Output the [x, y] coordinate of the center of the cell containing the given text.  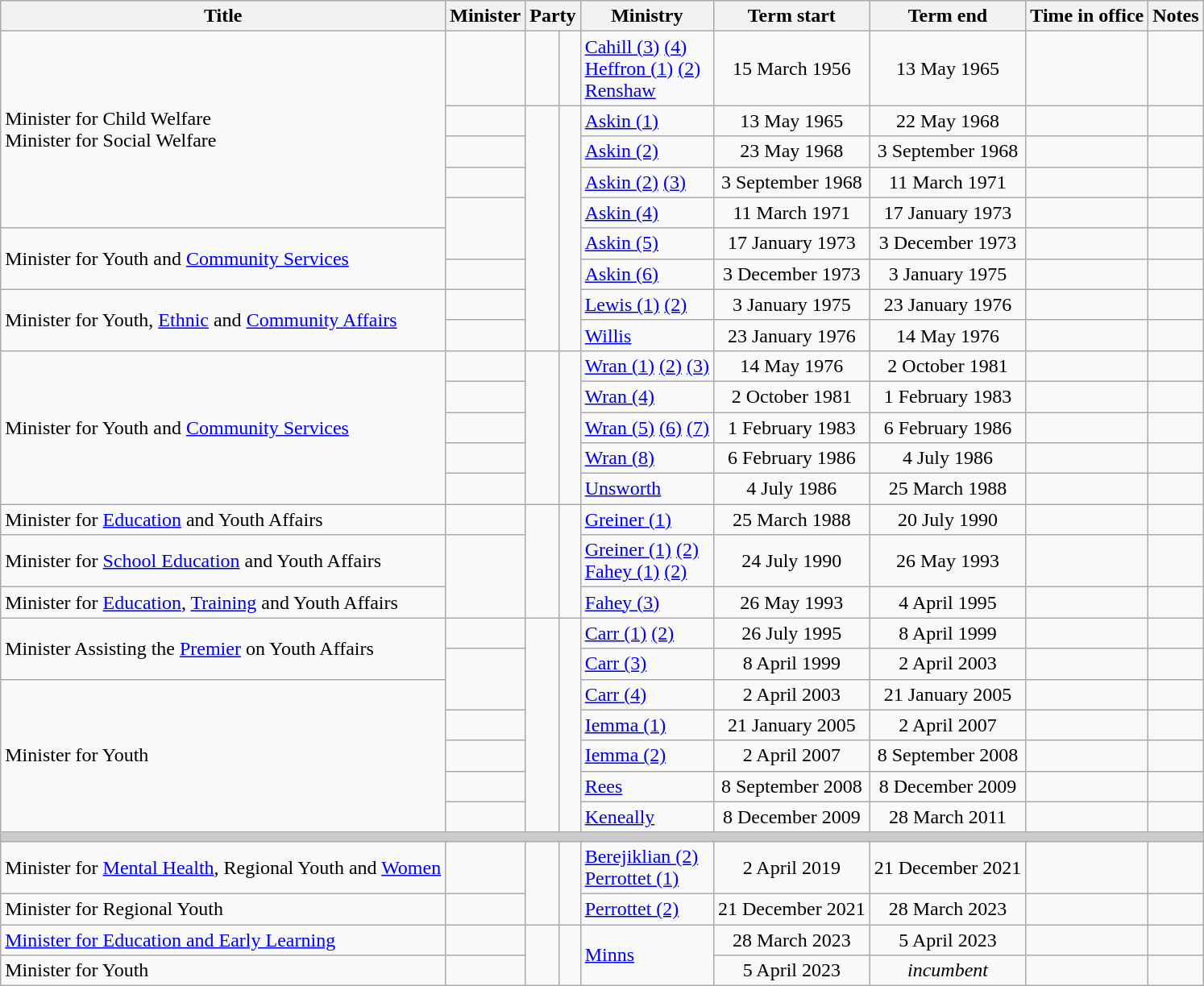
28 March 2011 [948, 817]
Carr (1) (2) [646, 633]
2 April 2019 [791, 867]
Askin (2) [646, 151]
Wran (4) [646, 396]
Iemma (2) [646, 756]
Lewis (1) (2) [646, 304]
Askin (6) [646, 274]
Minister for Education and Youth Affairs [223, 520]
20 July 1990 [948, 520]
Title [223, 16]
Askin (5) [646, 243]
Wran (5) (6) (7) [646, 428]
4 April 1995 [948, 603]
Minister [485, 16]
Minister for Regional Youth [223, 909]
Keneally [646, 817]
Minister for Child WelfareMinister for Social Welfare [223, 130]
Minister for Mental Health, Regional Youth and Women [223, 867]
Carr (3) [646, 664]
Wran (1) (2) (3) [646, 366]
Notes [1176, 16]
Time in office [1087, 16]
Berejiklian (2)Perrottet (1) [646, 867]
incumbent [948, 971]
15 March 1956 [791, 68]
Rees [646, 786]
Party [553, 16]
Minister for Youth, Ethnic and Community Affairs [223, 320]
Minister Assisting the Premier on Youth Affairs [223, 648]
Perrottet (2) [646, 909]
Term start [791, 16]
Minister for School Education and Youth Affairs [223, 561]
Fahey (3) [646, 603]
Minister for Education and Early Learning [223, 940]
Iemma (1) [646, 725]
Wran (8) [646, 458]
Unsworth [646, 489]
24 July 1990 [791, 561]
Term end [948, 16]
Askin (1) [646, 121]
Askin (2) (3) [646, 182]
23 May 1968 [791, 151]
Ministry [646, 16]
Minns [646, 955]
Minister for Education, Training and Youth Affairs [223, 603]
Cahill (3) (4)Heffron (1) (2)Renshaw [646, 68]
26 July 1995 [791, 633]
Carr (4) [646, 694]
Willis [646, 335]
Askin (4) [646, 213]
Greiner (1) [646, 520]
22 May 1968 [948, 121]
Greiner (1) (2)Fahey (1) (2) [646, 561]
